Pinpoint the cell where the given text exists, returning its (x, y) midpoint coordinate. 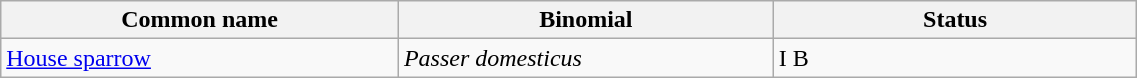
Binomial (586, 20)
Common name (200, 20)
House sparrow (200, 58)
Status (955, 20)
I B (955, 58)
Passer domesticus (586, 58)
